Find where the given text appears and provide that cell's center as [X, Y] coordinate. 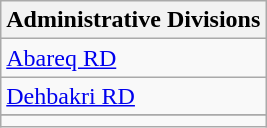
Dehbakri RD [134, 96]
Abareq RD [134, 58]
Administrative Divisions [134, 20]
